Identify which cell holds the provided text, then report its (x, y) central coordinate. 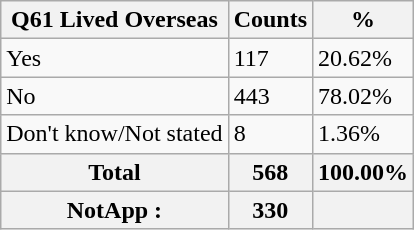
117 (270, 58)
NotApp : (114, 210)
% (364, 20)
8 (270, 134)
100.00% (364, 172)
No (114, 96)
Don't know/Not stated (114, 134)
20.62% (364, 58)
Total (114, 172)
1.36% (364, 134)
Counts (270, 20)
78.02% (364, 96)
568 (270, 172)
Yes (114, 58)
Q61 Lived Overseas (114, 20)
443 (270, 96)
330 (270, 210)
